Identify which cell holds the provided text, then report its [X, Y] central coordinate. 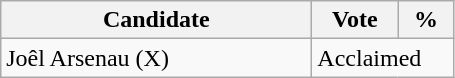
Acclaimed [383, 58]
Vote [355, 20]
Joêl Arsenau (X) [156, 58]
% [426, 20]
Candidate [156, 20]
